Determine the (x, y) coordinate at the center of the cell enclosing the given text.  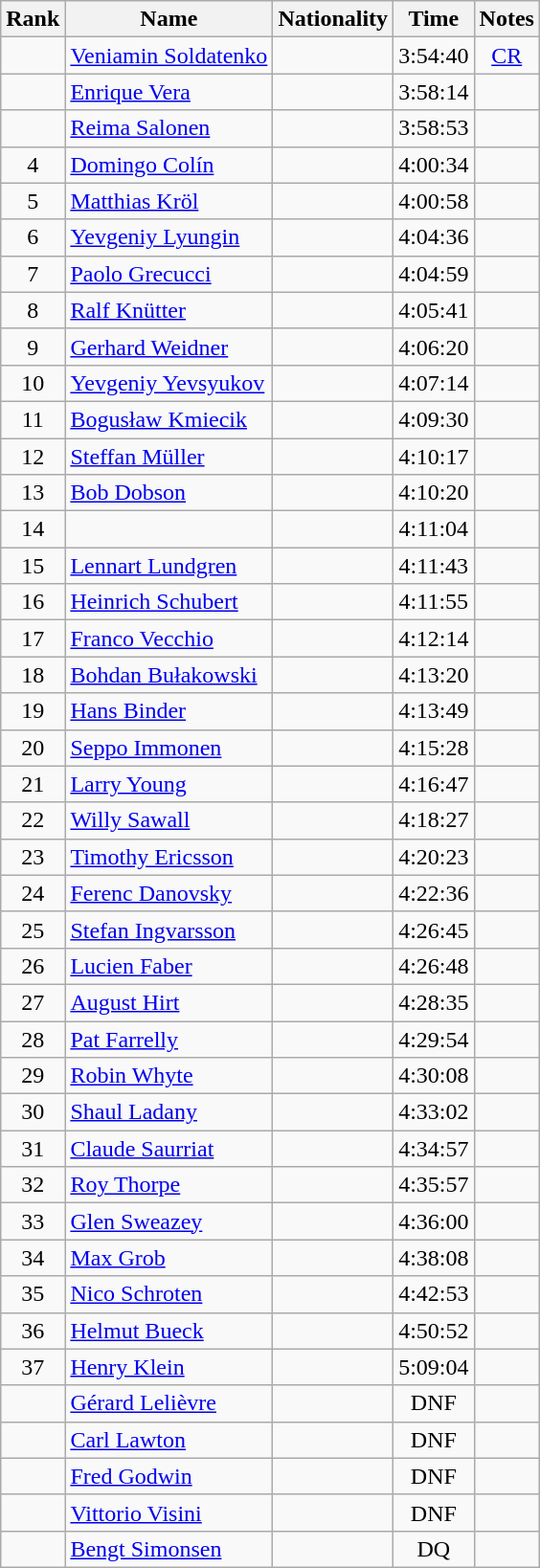
35 (33, 1294)
Bogusław Kmiecik (169, 419)
4:05:41 (434, 310)
4:00:34 (434, 165)
Hans Binder (169, 711)
12 (33, 457)
25 (33, 930)
Gerhard Weidner (169, 347)
DQ (434, 1549)
9 (33, 347)
4:11:43 (434, 566)
Matthias Kröl (169, 201)
Stefan Ingvarsson (169, 930)
4:10:17 (434, 457)
3:58:14 (434, 92)
Bob Dobson (169, 493)
17 (33, 638)
16 (33, 602)
Ralf Knütter (169, 310)
4:42:53 (434, 1294)
27 (33, 1002)
32 (33, 1185)
4:04:59 (434, 274)
15 (33, 566)
Fred Godwin (169, 1476)
3:54:40 (434, 56)
August Hirt (169, 1002)
Roy Thorpe (169, 1185)
4:07:14 (434, 383)
Vittorio Visini (169, 1512)
8 (33, 310)
4:06:20 (434, 347)
13 (33, 493)
5:09:04 (434, 1367)
4:26:48 (434, 966)
Nico Schroten (169, 1294)
19 (33, 711)
Willy Sawall (169, 820)
6 (33, 237)
Yevgeniy Yevsyukov (169, 383)
Veniamin Soldatenko (169, 56)
Steffan Müller (169, 457)
Domingo Colín (169, 165)
4:10:20 (434, 493)
21 (33, 784)
4:15:28 (434, 748)
33 (33, 1221)
Timothy Ericsson (169, 857)
Heinrich Schubert (169, 602)
4:04:36 (434, 237)
14 (33, 529)
37 (33, 1367)
4:11:55 (434, 602)
4:18:27 (434, 820)
Pat Farrelly (169, 1039)
4:16:47 (434, 784)
4:11:04 (434, 529)
24 (33, 893)
Glen Sweazey (169, 1221)
30 (33, 1112)
4:00:58 (434, 201)
4:13:20 (434, 675)
Name (169, 19)
4:28:35 (434, 1002)
Bengt Simonsen (169, 1549)
Max Grob (169, 1258)
11 (33, 419)
4:20:23 (434, 857)
Ferenc Danovsky (169, 893)
Enrique Vera (169, 92)
18 (33, 675)
36 (33, 1331)
Paolo Grecucci (169, 274)
29 (33, 1076)
23 (33, 857)
7 (33, 274)
4 (33, 165)
4:12:14 (434, 638)
4:35:57 (434, 1185)
Franco Vecchio (169, 638)
Gérard Lelièvre (169, 1403)
4:36:00 (434, 1221)
Carl Lawton (169, 1440)
CR (506, 56)
Bohdan Bułakowski (169, 675)
Henry Klein (169, 1367)
Reima Salonen (169, 128)
Robin Whyte (169, 1076)
Time (434, 19)
Rank (33, 19)
4:09:30 (434, 419)
Claude Saurriat (169, 1149)
34 (33, 1258)
4:13:49 (434, 711)
Nationality (333, 19)
4:29:54 (434, 1039)
Yevgeniy Lyungin (169, 237)
Notes (506, 19)
5 (33, 201)
Larry Young (169, 784)
4:34:57 (434, 1149)
4:22:36 (434, 893)
4:38:08 (434, 1258)
28 (33, 1039)
4:26:45 (434, 930)
31 (33, 1149)
22 (33, 820)
4:30:08 (434, 1076)
20 (33, 748)
Seppo Immonen (169, 748)
Helmut Bueck (169, 1331)
4:50:52 (434, 1331)
10 (33, 383)
Lennart Lundgren (169, 566)
Shaul Ladany (169, 1112)
Lucien Faber (169, 966)
4:33:02 (434, 1112)
26 (33, 966)
3:58:53 (434, 128)
